Detect which cell encompasses the target text, then output its [X, Y] center coordinate. 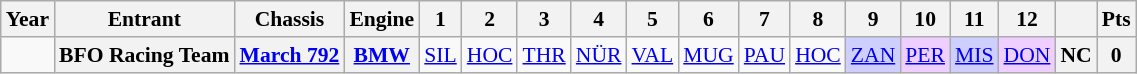
Entrant [144, 19]
3 [544, 19]
Pts [1116, 19]
9 [873, 19]
ZAN [873, 55]
DON [1028, 55]
10 [925, 19]
PER [925, 55]
Chassis [289, 19]
8 [818, 19]
SIL [440, 55]
March 792 [289, 55]
PAU [764, 55]
MIS [974, 55]
BMW [382, 55]
5 [653, 19]
VAL [653, 55]
4 [599, 19]
11 [974, 19]
BFO Racing Team [144, 55]
2 [490, 19]
Engine [382, 19]
THR [544, 55]
MUG [708, 55]
NC [1076, 55]
6 [708, 19]
12 [1028, 19]
NÜR [599, 55]
7 [764, 19]
0 [1116, 55]
1 [440, 19]
Year [28, 19]
